From the cell containing the given text, extract its center point as (x, y) coordinate. 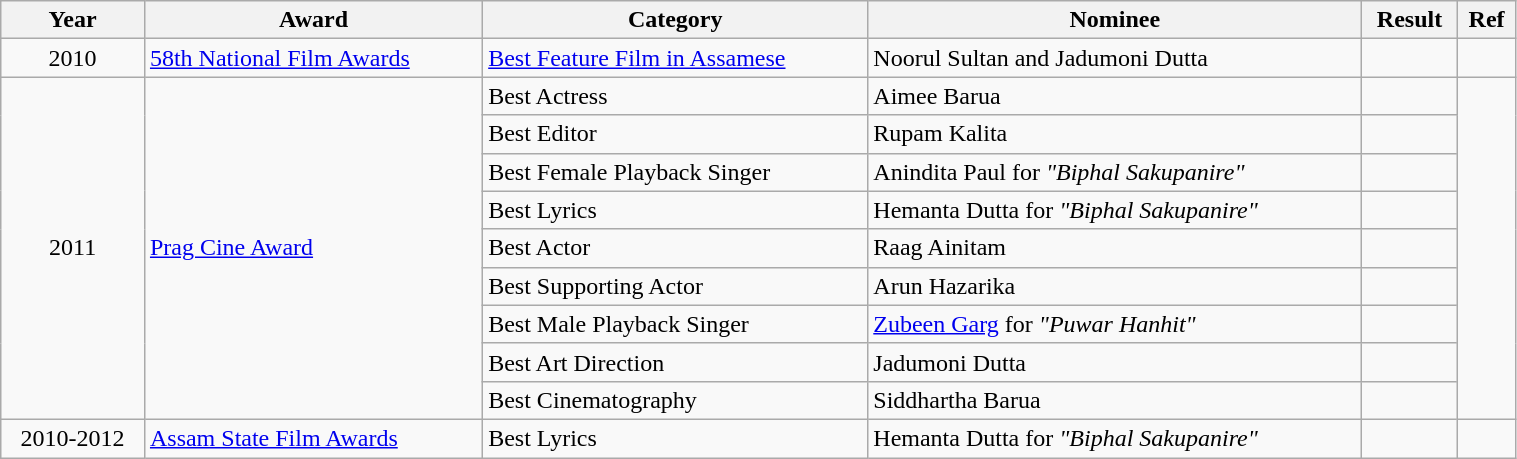
2011 (73, 248)
Assam State Film Awards (313, 438)
Best Art Direction (676, 362)
Best Feature Film in Assamese (676, 58)
Best Actor (676, 248)
Anindita Paul for "Biphal Sakupanire" (1115, 172)
Rupam Kalita (1115, 134)
Ref (1486, 20)
Best Actress (676, 96)
Jadumoni Dutta (1115, 362)
Result (1410, 20)
Category (676, 20)
Nominee (1115, 20)
Best Cinematography (676, 400)
2010 (73, 58)
Aimee Barua (1115, 96)
Siddhartha Barua (1115, 400)
Zubeen Garg for "Puwar Hanhit" (1115, 324)
58th National Film Awards (313, 58)
Raag Ainitam (1115, 248)
2010-2012 (73, 438)
Noorul Sultan and Jadumoni Dutta (1115, 58)
Best Female Playback Singer (676, 172)
Best Editor (676, 134)
Best Supporting Actor (676, 286)
Year (73, 20)
Arun Hazarika (1115, 286)
Prag Cine Award (313, 248)
Award (313, 20)
Best Male Playback Singer (676, 324)
